Identify which cell holds the provided text, then report its (X, Y) central coordinate. 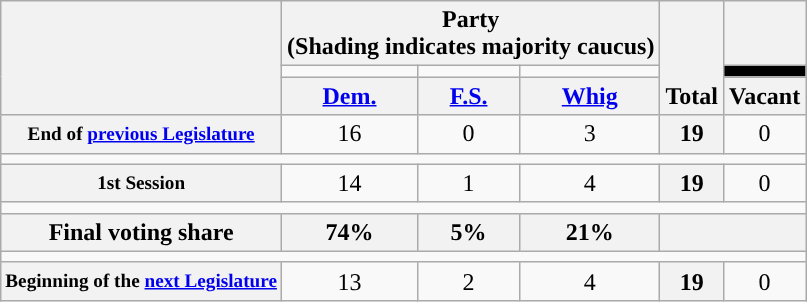
1st Session (142, 183)
14 (350, 183)
1 (468, 183)
End of previous Legislature (142, 134)
16 (350, 134)
2 (468, 281)
Final voting share (142, 232)
21% (590, 232)
Total (692, 58)
74% (350, 232)
Whig (590, 96)
Dem. (350, 96)
Vacant (764, 96)
Party (Shading indicates majority caucus) (471, 34)
5% (468, 232)
13 (350, 281)
3 (590, 134)
F.S. (468, 96)
Beginning of the next Legislature (142, 281)
